Extract the [x, y] coordinate from the center of the cell holding the provided text.  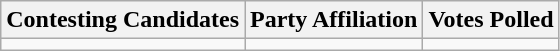
Party Affiliation [334, 20]
Votes Polled [491, 20]
Contesting Candidates [123, 20]
